From the cell containing the given text, extract its center point as [x, y] coordinate. 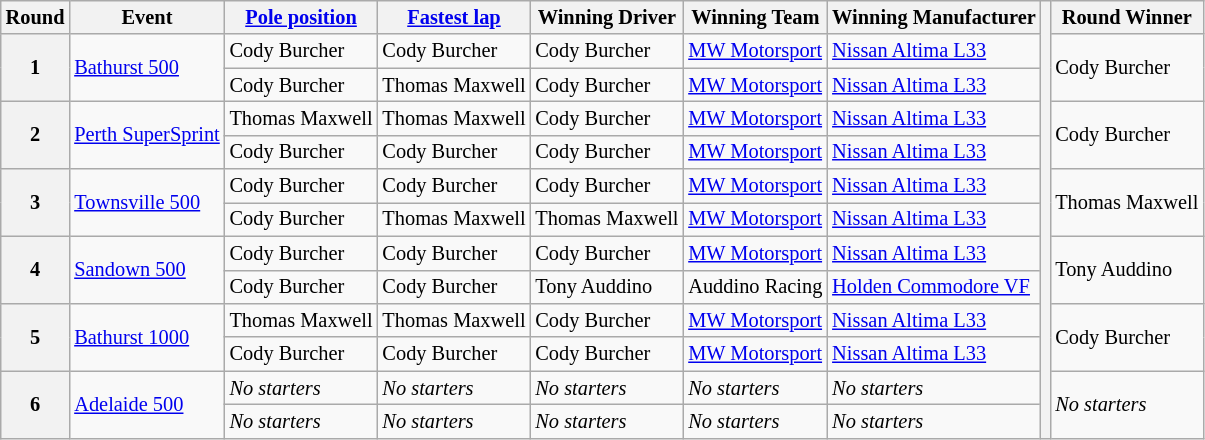
3 [36, 202]
Bathurst 500 [146, 68]
Townsville 500 [146, 202]
Sandown 500 [146, 270]
Round [36, 17]
2 [36, 134]
Bathurst 1000 [146, 336]
4 [36, 270]
Winning Team [755, 17]
Event [146, 17]
Auddino Racing [755, 287]
Round Winner [1126, 17]
Pole position [302, 17]
Holden Commodore VF [934, 287]
Perth SuperSprint [146, 134]
1 [36, 68]
Winning Manufacturer [934, 17]
Winning Driver [606, 17]
6 [36, 404]
Adelaide 500 [146, 404]
Fastest lap [454, 17]
5 [36, 336]
